Determine the (X, Y) coordinate at the center of the cell enclosing the given text.  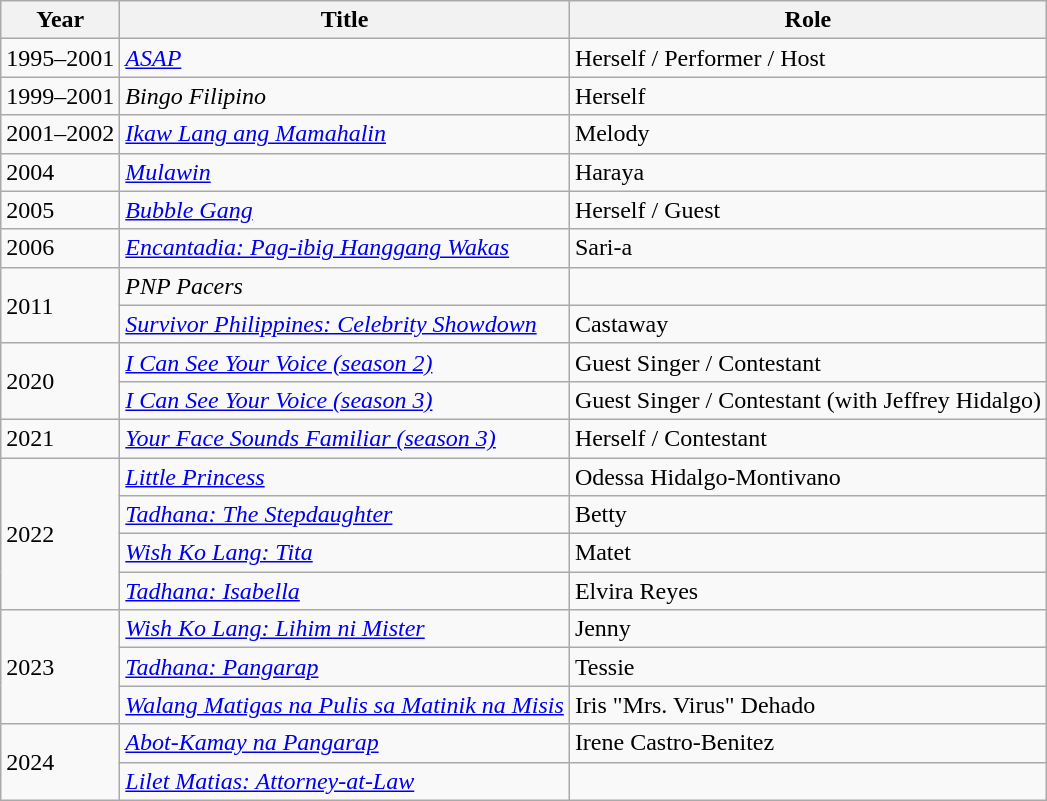
Iris "Mrs. Virus" Dehado (808, 705)
Sari-a (808, 248)
Herself / Performer / Host (808, 58)
Irene Castro-Benitez (808, 743)
Survivor Philippines: Celebrity Showdown (345, 324)
Role (808, 20)
I Can See Your Voice (season 3) (345, 400)
2021 (60, 438)
2023 (60, 667)
Tadhana: The Stepdaughter (345, 515)
Little Princess (345, 477)
Walang Matigas na Pulis sa Matinik na Misis (345, 705)
Wish Ko Lang: Lihim ni Mister (345, 629)
2006 (60, 248)
Elvira Reyes (808, 591)
Betty (808, 515)
Tadhana: Pangarap (345, 667)
2001–2002 (60, 134)
Castaway (808, 324)
Bubble Gang (345, 210)
Year (60, 20)
Guest Singer / Contestant (808, 362)
Haraya (808, 172)
Herself / Contestant (808, 438)
Herself (808, 96)
Encantadia: Pag-ibig Hanggang Wakas (345, 248)
Abot-Kamay na Pangarap (345, 743)
2020 (60, 381)
Ikaw Lang ang Mamahalin (345, 134)
Wish Ko Lang: Tita (345, 553)
2004 (60, 172)
Lilet Matias: Attorney-at-Law (345, 781)
2024 (60, 762)
Your Face Sounds Familiar (season 3) (345, 438)
Bingo Filipino (345, 96)
Guest Singer / Contestant (with Jeffrey Hidalgo) (808, 400)
Mulawin (345, 172)
2005 (60, 210)
Odessa Hidalgo-Montivano (808, 477)
2022 (60, 534)
Tessie (808, 667)
Title (345, 20)
Matet (808, 553)
ASAP (345, 58)
2011 (60, 305)
Tadhana: Isabella (345, 591)
I Can See Your Voice (season 2) (345, 362)
1995–2001 (60, 58)
Jenny (808, 629)
Melody (808, 134)
PNP Pacers (345, 286)
1999–2001 (60, 96)
Herself / Guest (808, 210)
